Determine the [x, y] coordinate at the center of the cell enclosing the given text.  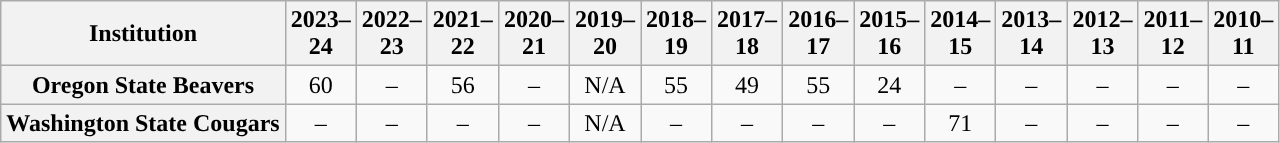
Institution [143, 34]
2016–17 [818, 34]
Oregon State Beavers [143, 85]
2022–23 [392, 34]
2010–11 [1244, 34]
2015–16 [890, 34]
2019–20 [604, 34]
2014–15 [960, 34]
2023–24 [320, 34]
49 [748, 85]
2012–13 [1102, 34]
2021–22 [462, 34]
Washington State Cougars [143, 123]
56 [462, 85]
71 [960, 123]
60 [320, 85]
2017–18 [748, 34]
24 [890, 85]
2013–14 [1032, 34]
2011–12 [1173, 34]
2018–19 [676, 34]
2020–21 [534, 34]
